Search for the cell housing the specified text and yield its [X, Y] center coordinate. 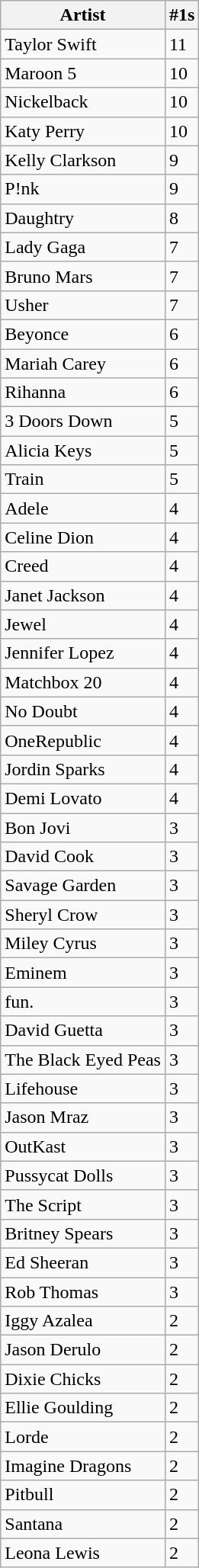
Janet Jackson [83, 595]
Nickelback [83, 102]
No Doubt [83, 711]
Ellie Goulding [83, 1408]
11 [181, 44]
Taylor Swift [83, 44]
Celine Dion [83, 537]
OneRepublic [83, 740]
fun. [83, 1002]
Creed [83, 566]
Bon Jovi [83, 827]
Maroon 5 [83, 73]
Train [83, 479]
Jordin Sparks [83, 769]
Kelly Clarkson [83, 160]
Alicia Keys [83, 451]
Katy Perry [83, 131]
Sheryl Crow [83, 915]
Beyonce [83, 334]
David Cook [83, 857]
Lady Gaga [83, 247]
Daughtry [83, 218]
The Black Eyed Peas [83, 1060]
#1s [181, 15]
Pussycat Dolls [83, 1175]
Usher [83, 305]
Demi Lovato [83, 798]
Bruno Mars [83, 276]
P!nk [83, 189]
Iggy Azalea [83, 1321]
Lorde [83, 1437]
Miley Cyrus [83, 944]
3 Doors Down [83, 422]
Santana [83, 1524]
8 [181, 218]
Ed Sheeran [83, 1262]
Leona Lewis [83, 1553]
OutKast [83, 1146]
Jewel [83, 624]
Dixie Chicks [83, 1379]
Mariah Carey [83, 364]
Jennifer Lopez [83, 653]
Adele [83, 508]
Matchbox 20 [83, 682]
Rihanna [83, 393]
David Guetta [83, 1031]
Jason Derulo [83, 1350]
Eminem [83, 973]
Pitbull [83, 1495]
The Script [83, 1204]
Savage Garden [83, 886]
Britney Spears [83, 1233]
Jason Mraz [83, 1117]
Rob Thomas [83, 1292]
Lifehouse [83, 1089]
Artist [83, 15]
Imagine Dragons [83, 1466]
